Scan for the cell matching the given text and deliver its [X, Y] coordinate at center. 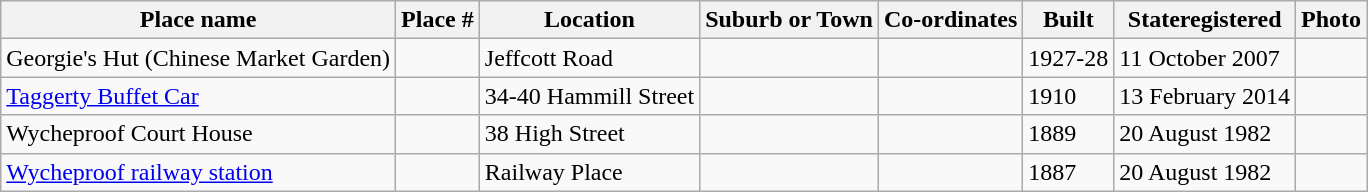
Wycheproof railway station [198, 172]
Jeffcott Road [589, 58]
Taggerty Buffet Car [198, 96]
Place name [198, 20]
Georgie's Hut (Chinese Market Garden) [198, 58]
Location [589, 20]
11 October 2007 [1205, 58]
Stateregistered [1205, 20]
1927-28 [1068, 58]
34-40 Hammill Street [589, 96]
Railway Place [589, 172]
1887 [1068, 172]
38 High Street [589, 134]
1889 [1068, 134]
Co-ordinates [950, 20]
Suburb or Town [790, 20]
Built [1068, 20]
1910 [1068, 96]
13 February 2014 [1205, 96]
Wycheproof Court House [198, 134]
Place # [438, 20]
Photo [1332, 20]
